Pinpoint the cell where the given text exists, returning its [x, y] midpoint coordinate. 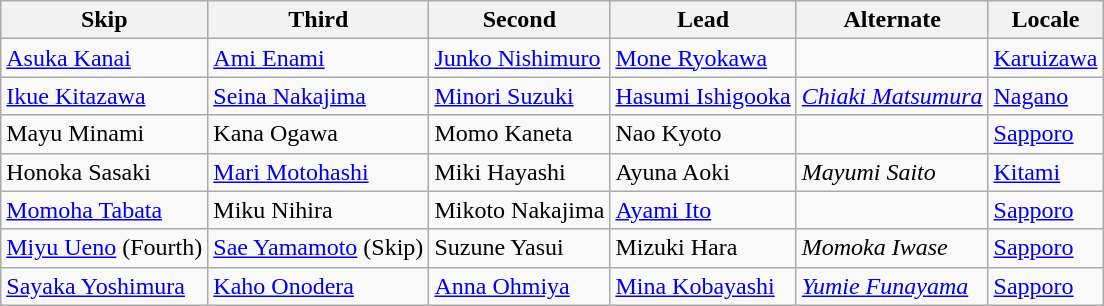
Asuka Kanai [104, 58]
Sayaka Yoshimura [104, 286]
Miku Nihira [318, 210]
Second [520, 20]
Miyu Ueno (Fourth) [104, 248]
Mayumi Saito [892, 172]
Nao Kyoto [703, 134]
Kaho Onodera [318, 286]
Nagano [1046, 96]
Suzune Yasui [520, 248]
Skip [104, 20]
Ayami Ito [703, 210]
Chiaki Matsumura [892, 96]
Third [318, 20]
Locale [1046, 20]
Ami Enami [318, 58]
Junko Nishimuro [520, 58]
Minori Suzuki [520, 96]
Ayuna Aoki [703, 172]
Lead [703, 20]
Sae Yamamoto (Skip) [318, 248]
Mayu Minami [104, 134]
Momo Kaneta [520, 134]
Mari Motohashi [318, 172]
Mikoto Nakajima [520, 210]
Mone Ryokawa [703, 58]
Miki Hayashi [520, 172]
Kitami [1046, 172]
Hasumi Ishigooka [703, 96]
Kana Ogawa [318, 134]
Momoka Iwase [892, 248]
Ikue Kitazawa [104, 96]
Karuizawa [1046, 58]
Anna Ohmiya [520, 286]
Seina Nakajima [318, 96]
Momoha Tabata [104, 210]
Yumie Funayama [892, 286]
Mizuki Hara [703, 248]
Mina Kobayashi [703, 286]
Alternate [892, 20]
Honoka Sasaki [104, 172]
